Determine the (X, Y) coordinate at the center of the cell enclosing the given text.  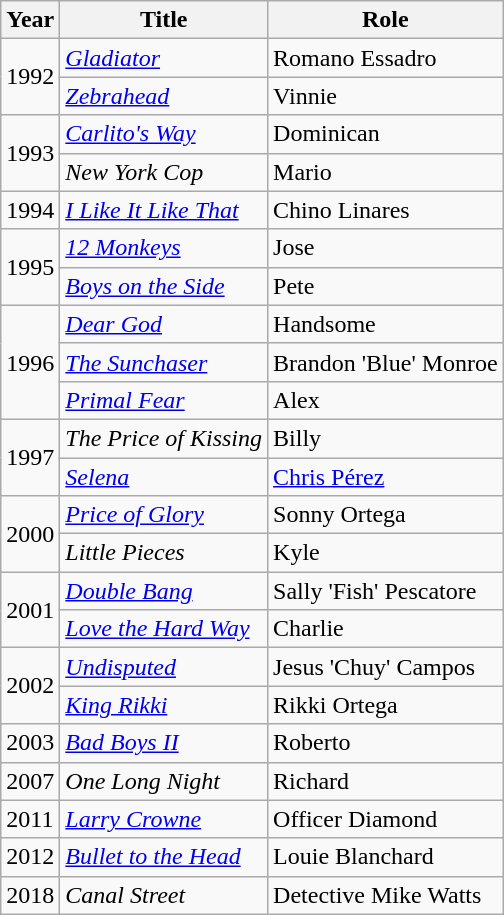
One Long Night (164, 781)
Brandon 'Blue' Monroe (386, 362)
2011 (30, 819)
Canal Street (164, 895)
2002 (30, 686)
Romano Essadro (386, 58)
Role (386, 20)
Sonny Ortega (386, 515)
Detective Mike Watts (386, 895)
Price of Glory (164, 515)
Little Pieces (164, 553)
Dear God (164, 324)
Alex (386, 400)
Louie Blanchard (386, 857)
Primal Fear (164, 400)
Jesus 'Chuy' Campos (386, 667)
Love the Hard Way (164, 629)
1996 (30, 362)
2001 (30, 610)
Gladiator (164, 58)
1995 (30, 267)
The Sunchaser (164, 362)
Dominican (386, 134)
1993 (30, 153)
2018 (30, 895)
Carlito's Way (164, 134)
Year (30, 20)
Larry Crowne (164, 819)
2012 (30, 857)
Roberto (386, 743)
Selena (164, 477)
1994 (30, 210)
New York Cop (164, 172)
Chino Linares (386, 210)
Zebrahead (164, 96)
12 Monkeys (164, 248)
The Price of Kissing (164, 438)
2000 (30, 534)
I Like It Like That (164, 210)
Jose (386, 248)
Sally 'Fish' Pescatore (386, 591)
Mario (386, 172)
Undisputed (164, 667)
Officer Diamond (386, 819)
2003 (30, 743)
1992 (30, 77)
Charlie (386, 629)
Billy (386, 438)
1997 (30, 457)
Richard (386, 781)
Bad Boys II (164, 743)
Handsome (386, 324)
Title (164, 20)
Chris Pérez (386, 477)
Double Bang (164, 591)
Rikki Ortega (386, 705)
Bullet to the Head (164, 857)
2007 (30, 781)
Vinnie (386, 96)
Boys on the Side (164, 286)
King Rikki (164, 705)
Pete (386, 286)
Kyle (386, 553)
